From the cell containing the given text, extract its center point as (X, Y) coordinate. 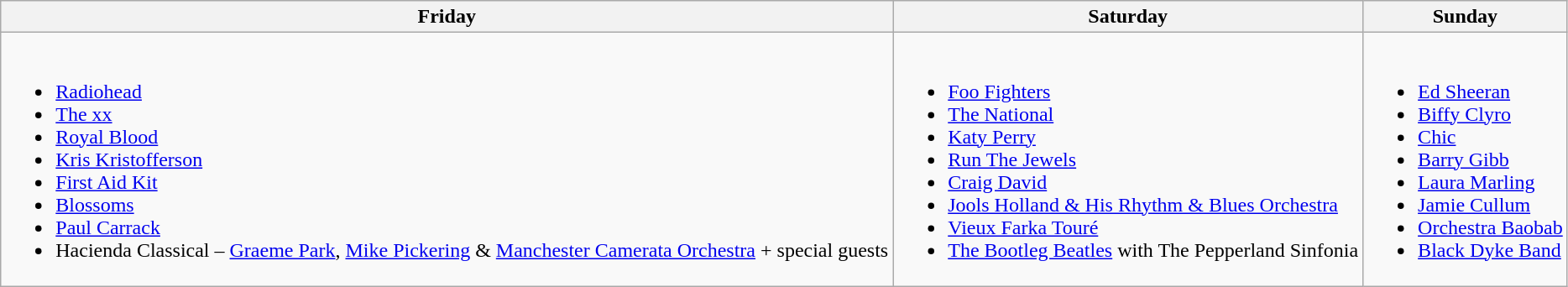
Saturday (1128, 17)
Friday (447, 17)
Ed SheeranBiffy ClyroChicBarry GibbLaura MarlingJamie CullumOrchestra BaobabBlack Dyke Band (1466, 159)
Sunday (1466, 17)
